Determine the [x, y] coordinate at the center of the cell enclosing the given text.  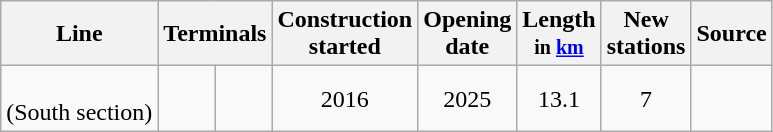
7 [646, 98]
Lengthin km [559, 34]
Constructionstarted [345, 34]
Source [732, 34]
Openingdate [468, 34]
Line [80, 34]
2016 [345, 98]
Newstations [646, 34]
13.1 [559, 98]
Terminals [215, 34]
(South section) [80, 98]
2025 [468, 98]
